Output the [x, y] coordinate of the center of the cell containing the given text.  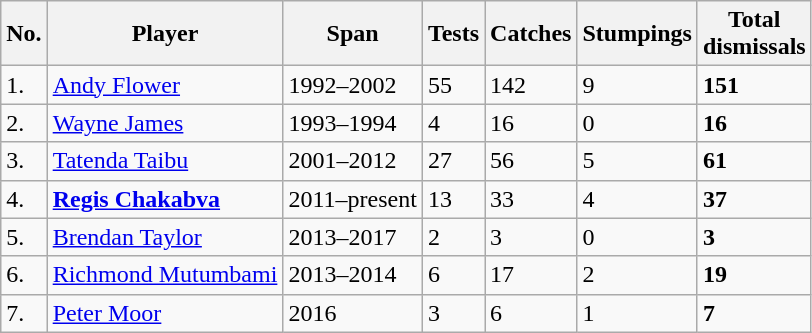
55 [453, 85]
37 [754, 199]
Andy Flower [165, 85]
2013–2014 [352, 275]
Totaldismissals [754, 34]
7. [24, 313]
Brendan Taylor [165, 237]
1 [637, 313]
Catches [531, 34]
Tatenda Taibu [165, 161]
Regis Chakabva [165, 199]
No. [24, 34]
Player [165, 34]
Wayne James [165, 123]
13 [453, 199]
27 [453, 161]
61 [754, 161]
3. [24, 161]
33 [531, 199]
Stumpings [637, 34]
Tests [453, 34]
1. [24, 85]
2016 [352, 313]
7 [754, 313]
17 [531, 275]
19 [754, 275]
1992–2002 [352, 85]
Richmond Mutumbami [165, 275]
5. [24, 237]
4. [24, 199]
2011–present [352, 199]
5 [637, 161]
56 [531, 161]
1993–1994 [352, 123]
151 [754, 85]
2001–2012 [352, 161]
2. [24, 123]
6. [24, 275]
Peter Moor [165, 313]
Span [352, 34]
9 [637, 85]
142 [531, 85]
2013–2017 [352, 237]
